Output the [X, Y] coordinate of the center of the cell containing the given text.  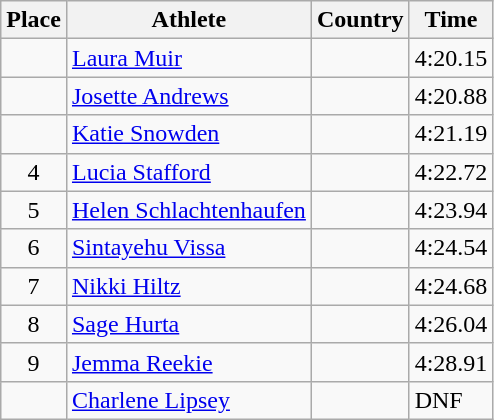
7 [34, 286]
Lucia Stafford [188, 172]
4:21.19 [451, 134]
4:20.15 [451, 58]
4:26.04 [451, 324]
Sage Hurta [188, 324]
9 [34, 362]
DNF [451, 400]
Charlene Lipsey [188, 400]
5 [34, 210]
Katie Snowden [188, 134]
Helen Schlachtenhaufen [188, 210]
4:28.91 [451, 362]
Laura Muir [188, 58]
4:24.54 [451, 248]
4:23.94 [451, 210]
4 [34, 172]
Athlete [188, 20]
8 [34, 324]
Sintayehu Vissa [188, 248]
Josette Andrews [188, 96]
4:22.72 [451, 172]
Country [360, 20]
Place [34, 20]
Jemma Reekie [188, 362]
4:20.88 [451, 96]
4:24.68 [451, 286]
Time [451, 20]
Nikki Hiltz [188, 286]
6 [34, 248]
